Search for the cell housing the specified text and yield its (x, y) center coordinate. 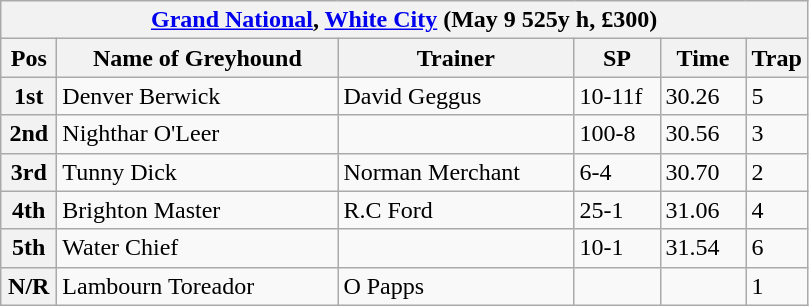
6 (776, 248)
Grand National, White City (May 9 525y h, £300) (404, 20)
N/R (29, 286)
1 (776, 286)
Name of Greyhound (198, 58)
30.26 (703, 96)
31.54 (703, 248)
100-8 (617, 134)
Trap (776, 58)
3 (776, 134)
1st (29, 96)
O Papps (456, 286)
25-1 (617, 210)
Nighthar O'Leer (198, 134)
Tunny Dick (198, 172)
Time (703, 58)
SP (617, 58)
Norman Merchant (456, 172)
4 (776, 210)
Trainer (456, 58)
Pos (29, 58)
10-1 (617, 248)
3rd (29, 172)
30.70 (703, 172)
6-4 (617, 172)
Lambourn Toreador (198, 286)
2nd (29, 134)
Brighton Master (198, 210)
4th (29, 210)
10-11f (617, 96)
5th (29, 248)
2 (776, 172)
5 (776, 96)
R.C Ford (456, 210)
Denver Berwick (198, 96)
David Geggus (456, 96)
Water Chief (198, 248)
31.06 (703, 210)
30.56 (703, 134)
